Output the (x, y) coordinate of the center of the cell containing the given text.  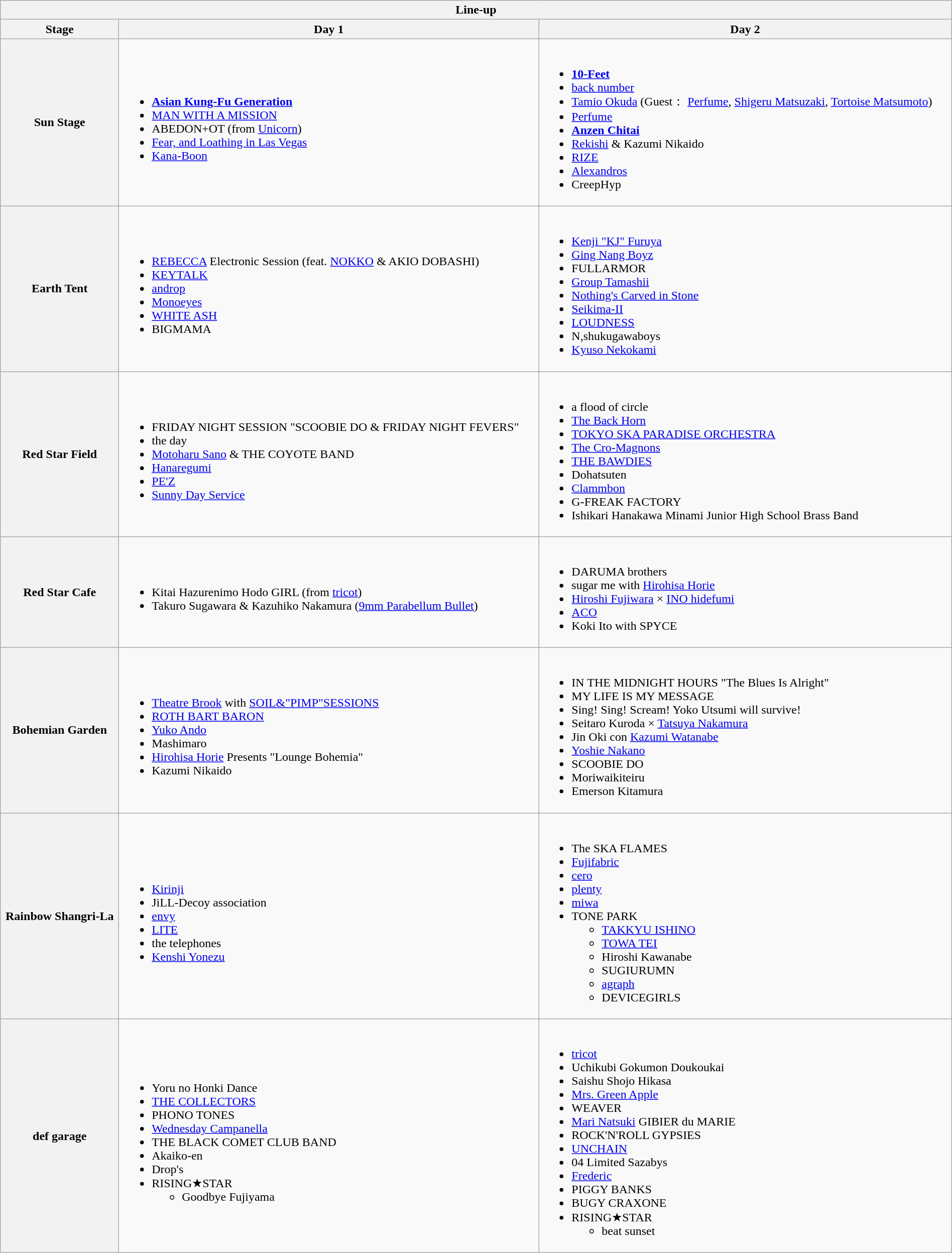
Rainbow Shangri-La (60, 916)
Red Star Cafe (60, 593)
Day 2 (745, 29)
The SKA FLAMESFujifabricceroplentymiwaTONE PARKTAKKYU ISHINOTOWA TEIHiroshi KawanabeSUGIURUMNagraphDEVICEGIRLS (745, 916)
Kitai Hazurenimo Hodo GIRL (from tricot)Takuro Sugawara & Kazuhiko Nakamura (9mm Parabellum Bullet) (329, 593)
DARUMA brotherssugar me with Hirohisa HorieHiroshi Fujiwara × INO hidefumiACOKoki Ito with SPYCE (745, 593)
Bohemian Garden (60, 730)
def garage (60, 1136)
Asian Kung-Fu GenerationMAN WITH A MISSIONABEDON+OT (from Unicorn)Fear, and Loathing in Las VegasKana-Boon (329, 123)
FRIDAY NIGHT SESSION "SCOOBIE DO & FRIDAY NIGHT FEVERS"the dayMotoharu Sano & THE COYOTE BANDHanaregumiPE'ZSunny Day Service (329, 454)
Kenji "KJ" FuruyaGing Nang BoyzFULLARMORGroup TamashiiNothing's Carved in StoneSeikima-IILOUDNESSN,shukugawaboysKyuso Nekokami (745, 288)
Stage (60, 29)
Theatre Brook with SOIL&"PIMP"SESSIONSROTH BART BARONYuko AndoMashimaroHirohisa Horie Presents "Lounge Bohemia"Kazumi Nikaido (329, 730)
Sun Stage (60, 123)
Day 1 (329, 29)
Yoru no Honki DanceTHE COLLECTORSPHONO TONESWednesday CampanellaTHE BLACK COMET CLUB BANDAkaiko-enDrop'sRISING★STARGoodbye Fujiyama (329, 1136)
KirinjiJiLL-Decoy associationenvyLITEthe telephonesKenshi Yonezu (329, 916)
REBECCA Electronic Session (feat. NOKKO & AKIO DOBASHI)KEYTALKandropMonoeyesWHITE ASHBIGMAMA (329, 288)
Red Star Field (60, 454)
Line-up (476, 10)
Earth Tent (60, 288)
